Pinpoint the cell where the given text exists, returning its [X, Y] midpoint coordinate. 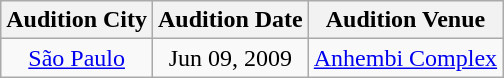
Jun 09, 2009 [231, 58]
Audition Venue [405, 20]
Anhembi Complex [405, 58]
Audition Date [231, 20]
São Paulo [77, 58]
Audition City [77, 20]
